Output the [x, y] coordinate of the center of the cell containing the given text.  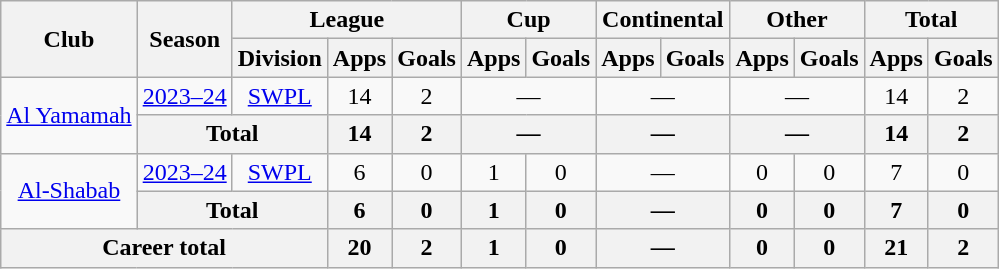
Cup [528, 20]
Division [280, 58]
Club [69, 39]
Career total [164, 248]
Continental [663, 20]
21 [896, 248]
Al Yamamah [69, 115]
League [346, 20]
Season [184, 39]
20 [359, 248]
Al-Shabab [69, 191]
Other [797, 20]
